Detect which cell encompasses the target text, then output its (x, y) center coordinate. 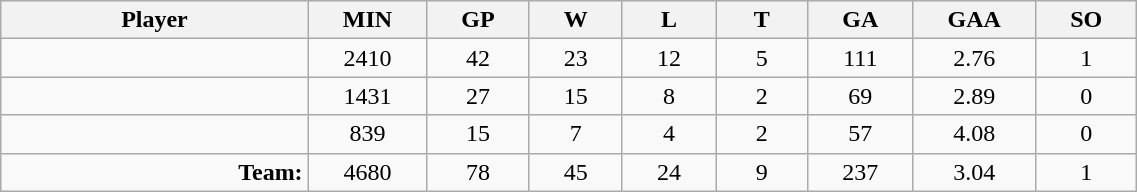
24 (668, 172)
L (668, 20)
9 (762, 172)
MIN (368, 20)
GAA (974, 20)
T (762, 20)
2.76 (974, 58)
111 (860, 58)
57 (860, 134)
45 (576, 172)
69 (860, 96)
W (576, 20)
237 (860, 172)
3.04 (974, 172)
8 (668, 96)
12 (668, 58)
SO (1086, 20)
GP (478, 20)
27 (478, 96)
78 (478, 172)
GA (860, 20)
Team: (154, 172)
4.08 (974, 134)
Player (154, 20)
4680 (368, 172)
2.89 (974, 96)
839 (368, 134)
5 (762, 58)
23 (576, 58)
7 (576, 134)
42 (478, 58)
1431 (368, 96)
2410 (368, 58)
4 (668, 134)
